Determine the (x, y) coordinate at the center of the cell enclosing the given text.  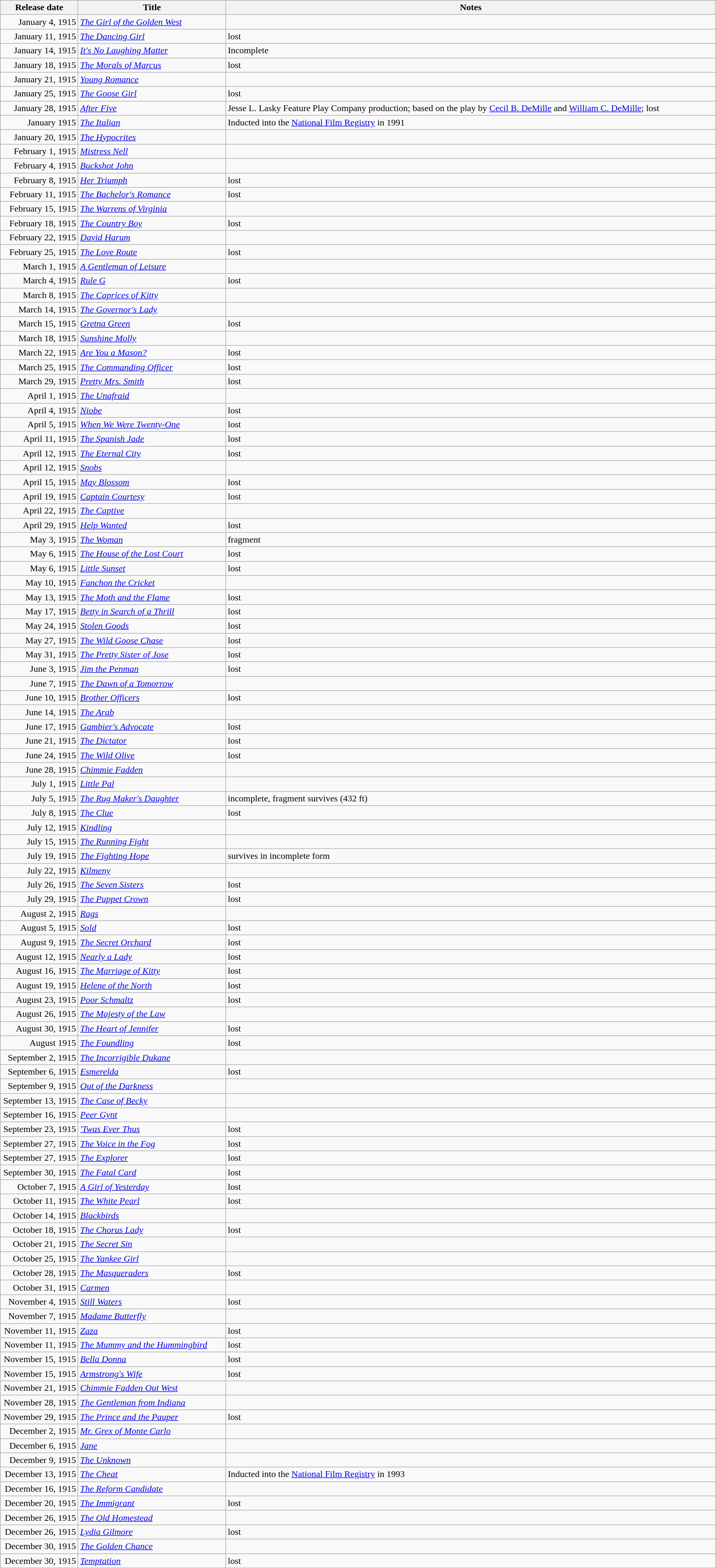
February 11, 1915 (39, 195)
December 9, 1915 (39, 1460)
The Foundling (152, 1043)
June 17, 1915 (39, 727)
September 13, 1915 (39, 1101)
Jane (152, 1446)
October 11, 1915 (39, 1201)
Niobe (152, 410)
The Hypocrites (152, 137)
The Woman (152, 540)
July 8, 1915 (39, 813)
June 24, 1915 (39, 755)
October 28, 1915 (39, 1273)
Little Sunset (152, 568)
August 19, 1915 (39, 985)
Title (152, 8)
The Yankee Girl (152, 1259)
Stolen Goods (152, 626)
July 22, 1915 (39, 870)
August 2, 1915 (39, 914)
January 1915 (39, 122)
Sunshine Molly (152, 338)
Captain Courtesy (152, 496)
Rule G (152, 281)
Fanchon the Cricket (152, 583)
Madame Butterfly (152, 1316)
The Dawn of a Tomorrow (152, 683)
The Secret Orchard (152, 942)
July 26, 1915 (39, 885)
Jim the Penman (152, 669)
David Harum (152, 238)
The Wild Goose Chase (152, 640)
October 21, 1915 (39, 1244)
January 14, 1915 (39, 51)
March 22, 1915 (39, 353)
Lydia Gilmore (152, 1532)
The Fatal Card (152, 1172)
Gambier's Advocate (152, 727)
Mistress Nell (152, 151)
When We Were Twenty-One (152, 425)
Chimmie Fadden Out West (152, 1388)
Gretna Green (152, 324)
October 7, 1915 (39, 1187)
May 31, 1915 (39, 655)
September 16, 1915 (39, 1115)
Blackbirds (152, 1215)
January 28, 1915 (39, 108)
November 29, 1915 (39, 1417)
April 15, 1915 (39, 482)
The Unknown (152, 1460)
February 25, 1915 (39, 252)
September 30, 1915 (39, 1172)
December 6, 1915 (39, 1446)
Carmen (152, 1287)
The Morals of Marcus (152, 65)
The Reform Candidate (152, 1489)
June 10, 1915 (39, 698)
Peer Gynt (152, 1115)
June 3, 1915 (39, 669)
April 11, 1915 (39, 439)
The Commanding Officer (152, 367)
May 13, 1915 (39, 597)
The Running Fight (152, 841)
March 4, 1915 (39, 281)
The Prince and the Pauper (152, 1417)
fragment (471, 540)
A Girl of Yesterday (152, 1187)
Little Pal (152, 784)
March 18, 1915 (39, 338)
The Secret Sin (152, 1244)
October 14, 1915 (39, 1215)
December 20, 1915 (39, 1503)
Temptation (152, 1561)
The Fighting Hope (152, 856)
May Blossom (152, 482)
The Golden Chance (152, 1546)
February 15, 1915 (39, 209)
After Five (152, 108)
Nearly a Lady (152, 957)
January 4, 1915 (39, 22)
September 2, 1915 (39, 1057)
April 22, 1915 (39, 511)
May 10, 1915 (39, 583)
Buckshot John (152, 165)
September 9, 1915 (39, 1086)
The White Pearl (152, 1201)
The House of the Lost Court (152, 554)
'Twas Ever Thus (152, 1129)
November 4, 1915 (39, 1302)
Sold (152, 928)
Inducted into the National Film Registry in 1993 (471, 1474)
The Rug Maker's Daughter (152, 798)
Helene of the North (152, 985)
April 4, 1915 (39, 410)
A Gentleman of Leisure (152, 266)
January 21, 1915 (39, 79)
The Cheat (152, 1474)
The Incorrigible Dukane (152, 1057)
Her Triumph (152, 180)
July 1, 1915 (39, 784)
Rags (152, 914)
Are You a Mason? (152, 353)
December 16, 1915 (39, 1489)
The Seven Sisters (152, 885)
October 31, 1915 (39, 1287)
The Captive (152, 511)
January 20, 1915 (39, 137)
June 21, 1915 (39, 741)
July 5, 1915 (39, 798)
The Masqueraders (152, 1273)
June 28, 1915 (39, 770)
Chimmie Fadden (152, 770)
The Love Route (152, 252)
Still Waters (152, 1302)
survives in incomplete form (471, 856)
January 11, 1915 (39, 36)
The Voice in the Fog (152, 1144)
The Heart of Jennifer (152, 1028)
Notes (471, 8)
The Dancing Girl (152, 36)
August 9, 1915 (39, 942)
March 8, 1915 (39, 295)
October 18, 1915 (39, 1230)
Esmerelda (152, 1072)
August 5, 1915 (39, 928)
Out of the Darkness (152, 1086)
The Eternal City (152, 453)
The Explorer (152, 1158)
March 14, 1915 (39, 309)
April 5, 1915 (39, 425)
September 6, 1915 (39, 1072)
The Spanish Jade (152, 439)
Release date (39, 8)
The Unafraid (152, 396)
April 1, 1915 (39, 396)
July 19, 1915 (39, 856)
The Immigrant (152, 1503)
The Dictator (152, 741)
January 18, 1915 (39, 65)
Brother Officers (152, 698)
The Moth and the Flame (152, 597)
Jesse L. Lasky Feature Play Company production; based on the play by Cecil B. DeMille and William C. DeMille; lost (471, 108)
Kindling (152, 827)
April 19, 1915 (39, 496)
June 14, 1915 (39, 712)
July 29, 1915 (39, 899)
November 7, 1915 (39, 1316)
April 29, 1915 (39, 525)
February 18, 1915 (39, 223)
March 1, 1915 (39, 266)
Snobs (152, 468)
November 21, 1915 (39, 1388)
December 2, 1915 (39, 1431)
The Country Boy (152, 223)
Mr. Grex of Monte Carlo (152, 1431)
Poor Schmaltz (152, 1000)
March 29, 1915 (39, 381)
incomplete, fragment survives (432 ft) (471, 798)
May 3, 1915 (39, 540)
July 12, 1915 (39, 827)
December 13, 1915 (39, 1474)
The Marriage of Kitty (152, 971)
August 12, 1915 (39, 957)
The Bachelor's Romance (152, 195)
The Gentleman from Indiana (152, 1403)
February 4, 1915 (39, 165)
The Goose Girl (152, 94)
May 24, 1915 (39, 626)
It's No Laughing Matter (152, 51)
October 25, 1915 (39, 1259)
August 23, 1915 (39, 1000)
Bella Donna (152, 1359)
September 23, 1915 (39, 1129)
The Wild Olive (152, 755)
The Clue (152, 813)
May 17, 1915 (39, 611)
The Puppet Crown (152, 899)
Kilmeny (152, 870)
Incomplete (471, 51)
July 15, 1915 (39, 841)
The Arab (152, 712)
Armstrong's Wife (152, 1374)
February 8, 1915 (39, 180)
The Mummy and the Hummingbird (152, 1345)
March 15, 1915 (39, 324)
August 26, 1915 (39, 1014)
August 1915 (39, 1043)
February 22, 1915 (39, 238)
Inducted into the National Film Registry in 1991 (471, 122)
The Case of Becky (152, 1101)
Young Romance (152, 79)
The Chorus Lady (152, 1230)
August 16, 1915 (39, 971)
Zaza (152, 1330)
The Warrens of Virginia (152, 209)
The Italian (152, 122)
The Governor's Lady (152, 309)
November 28, 1915 (39, 1403)
Pretty Mrs. Smith (152, 381)
The Old Homestead (152, 1517)
The Girl of the Golden West (152, 22)
May 27, 1915 (39, 640)
Betty in Search of a Thrill (152, 611)
March 25, 1915 (39, 367)
Help Wanted (152, 525)
January 25, 1915 (39, 94)
The Pretty Sister of Jose (152, 655)
June 7, 1915 (39, 683)
August 30, 1915 (39, 1028)
The Majesty of the Law (152, 1014)
The Caprices of Kitty (152, 295)
February 1, 1915 (39, 151)
